Capture the cell that displays the provided text and extract its [x, y] central coordinate. 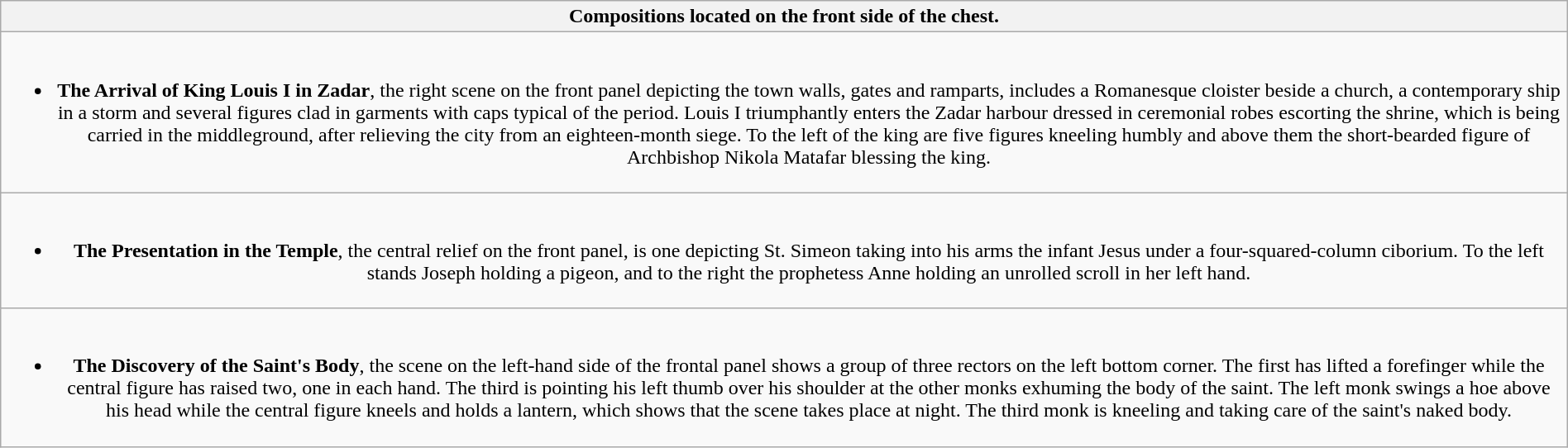
Compositions located on the front side of the chest. [784, 17]
